Pinpoint the cell where the given text exists, returning its [X, Y] midpoint coordinate. 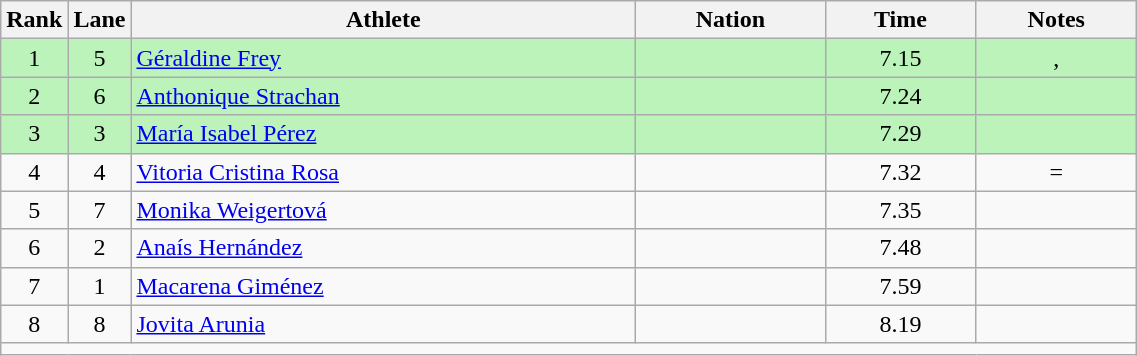
7.32 [900, 172]
7.24 [900, 96]
Athlete [384, 20]
, [1056, 58]
Anthonique Strachan [384, 96]
Monika Weigertová [384, 210]
Nation [730, 20]
Lane [100, 20]
= [1056, 172]
María Isabel Pérez [384, 134]
Notes [1056, 20]
Rank [34, 20]
Macarena Giménez [384, 286]
7.48 [900, 248]
7.29 [900, 134]
Jovita Arunia [384, 324]
Géraldine Frey [384, 58]
Time [900, 20]
7.15 [900, 58]
Anaís Hernández [384, 248]
Vitoria Cristina Rosa [384, 172]
7.59 [900, 286]
7.35 [900, 210]
8.19 [900, 324]
